Output the [x, y] coordinate of the center of the cell containing the given text.  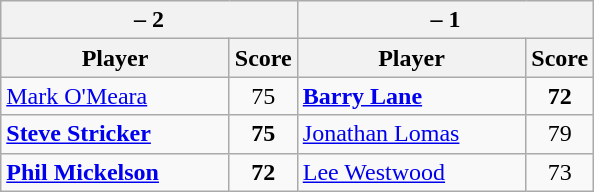
Phil Mickelson [116, 172]
– 1 [446, 20]
Lee Westwood [412, 172]
Steve Stricker [116, 134]
Mark O'Meara [116, 96]
73 [560, 172]
Jonathan Lomas [412, 134]
Barry Lane [412, 96]
– 2 [150, 20]
79 [560, 134]
